Return (x, y) of the center of cell containing provided text 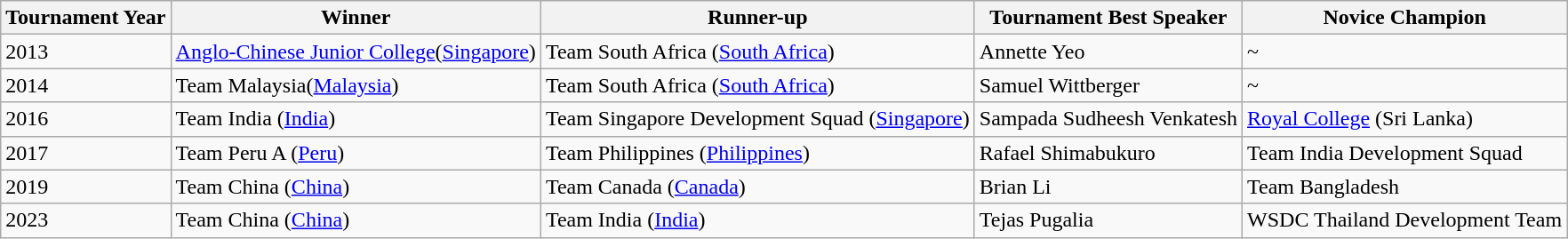
2017 (85, 153)
Samuel Wittberger (1108, 85)
Royal College (Sri Lanka) (1404, 119)
Team Malaysia(Malaysia) (356, 85)
Novice Champion (1404, 18)
Anglo-Chinese Junior College(Singapore) (356, 52)
Team Philippines (Philippines) (757, 153)
Tournament Best Speaker (1108, 18)
Tournament Year (85, 18)
WSDC Thailand Development Team (1404, 220)
2023 (85, 220)
2016 (85, 119)
Brian Li (1108, 187)
Team Peru A (Peru) (356, 153)
Tejas Pugalia (1108, 220)
2019 (85, 187)
Team India Development Squad (1404, 153)
Runner-up (757, 18)
Annette Yeo (1108, 52)
Team Singapore Development Squad (Singapore) (757, 119)
Team Bangladesh (1404, 187)
Winner (356, 18)
2014 (85, 85)
Sampada Sudheesh Venkatesh (1108, 119)
2013 (85, 52)
Team Canada (Canada) (757, 187)
Rafael Shimabukuro (1108, 153)
